From the cell containing the given text, extract its center point as (x, y) coordinate. 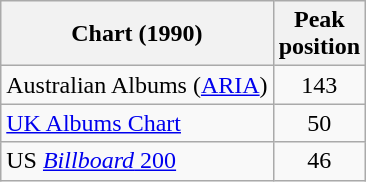
143 (319, 85)
Peakposition (319, 34)
50 (319, 123)
US Billboard 200 (137, 161)
UK Albums Chart (137, 123)
Australian Albums (ARIA) (137, 85)
Chart (1990) (137, 34)
46 (319, 161)
